Extract the (x, y) coordinate from the center of the cell holding the provided text.  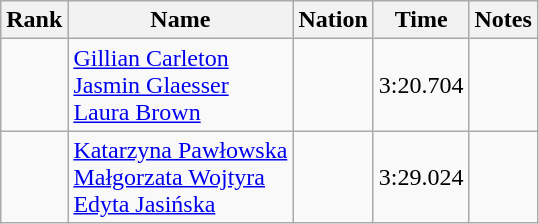
Rank (34, 20)
3:20.704 (421, 85)
Nation (333, 20)
3:29.024 (421, 177)
Gillian CarletonJasmin GlaesserLaura Brown (180, 85)
Name (180, 20)
Katarzyna PawłowskaMałgorzata WojtyraEdyta Jasińska (180, 177)
Time (421, 20)
Notes (503, 20)
